Return the [x, y] coordinate for the center point of the cell that contains the specified text.  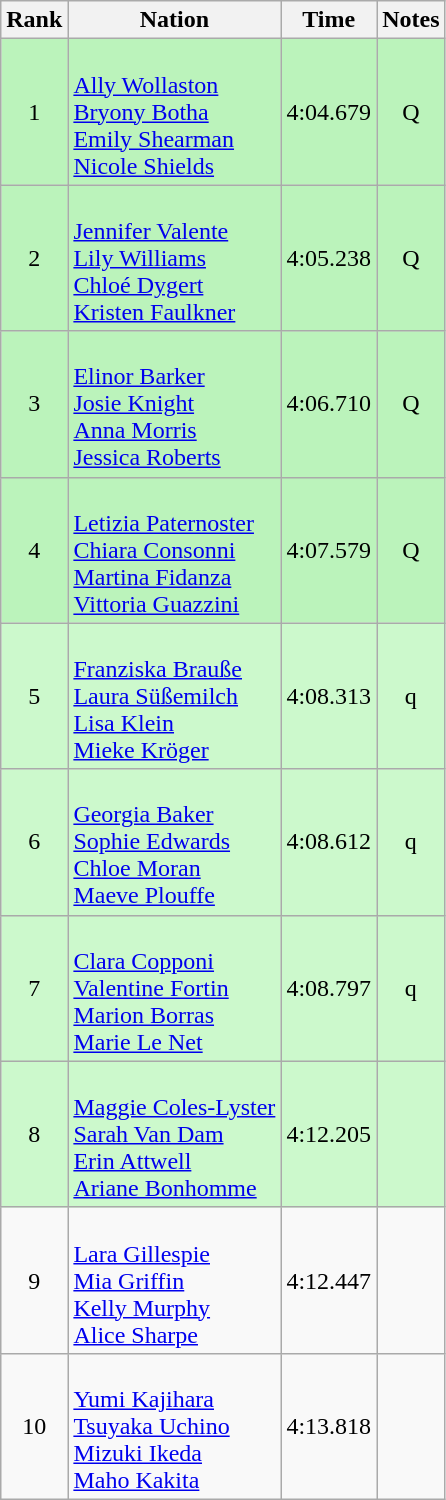
6 [34, 842]
4:06.710 [329, 404]
Clara CopponiValentine FortinMarion BorrasMarie Le Net [174, 988]
Letizia PaternosterChiara ConsonniMartina FidanzaVittoria Guazzini [174, 550]
7 [34, 988]
4:05.238 [329, 258]
4:12.447 [329, 1280]
Yumi KajiharaTsuyaka UchinoMizuki IkedaMaho Kakita [174, 1426]
9 [34, 1280]
4:13.818 [329, 1426]
1 [34, 112]
Franziska BraußeLaura SüßemilchLisa KleinMieke Kröger [174, 696]
Maggie Coles-LysterSarah Van DamErin AttwellAriane Bonhomme [174, 1134]
4:08.797 [329, 988]
Jennifer ValenteLily WilliamsChloé DygertKristen Faulkner [174, 258]
4:04.679 [329, 112]
4:12.205 [329, 1134]
Time [329, 20]
4:08.313 [329, 696]
Notes [411, 20]
4:08.612 [329, 842]
3 [34, 404]
2 [34, 258]
Ally WollastonBryony BothaEmily ShearmanNicole Shields [174, 112]
Elinor BarkerJosie KnightAnna MorrisJessica Roberts [174, 404]
Nation [174, 20]
Rank [34, 20]
5 [34, 696]
8 [34, 1134]
10 [34, 1426]
4:07.579 [329, 550]
4 [34, 550]
Lara GillespieMia GriffinKelly MurphyAlice Sharpe [174, 1280]
Georgia BakerSophie EdwardsChloe MoranMaeve Plouffe [174, 842]
